Detect which cell encompasses the target text, then output its (x, y) center coordinate. 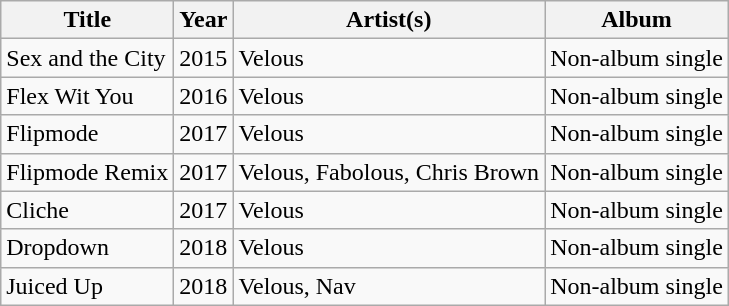
Title (88, 20)
2016 (204, 96)
Album (637, 20)
Velous, Fabolous, Chris Brown (389, 172)
Dropdown (88, 248)
Cliche (88, 210)
Sex and the City (88, 58)
Juiced Up (88, 286)
2015 (204, 58)
Year (204, 20)
Flipmode Remix (88, 172)
Flipmode (88, 134)
Flex Wit You (88, 96)
Artist(s) (389, 20)
Velous, Nav (389, 286)
